For the text-containing cell, return its midpoint in [X, Y] coordinate format. 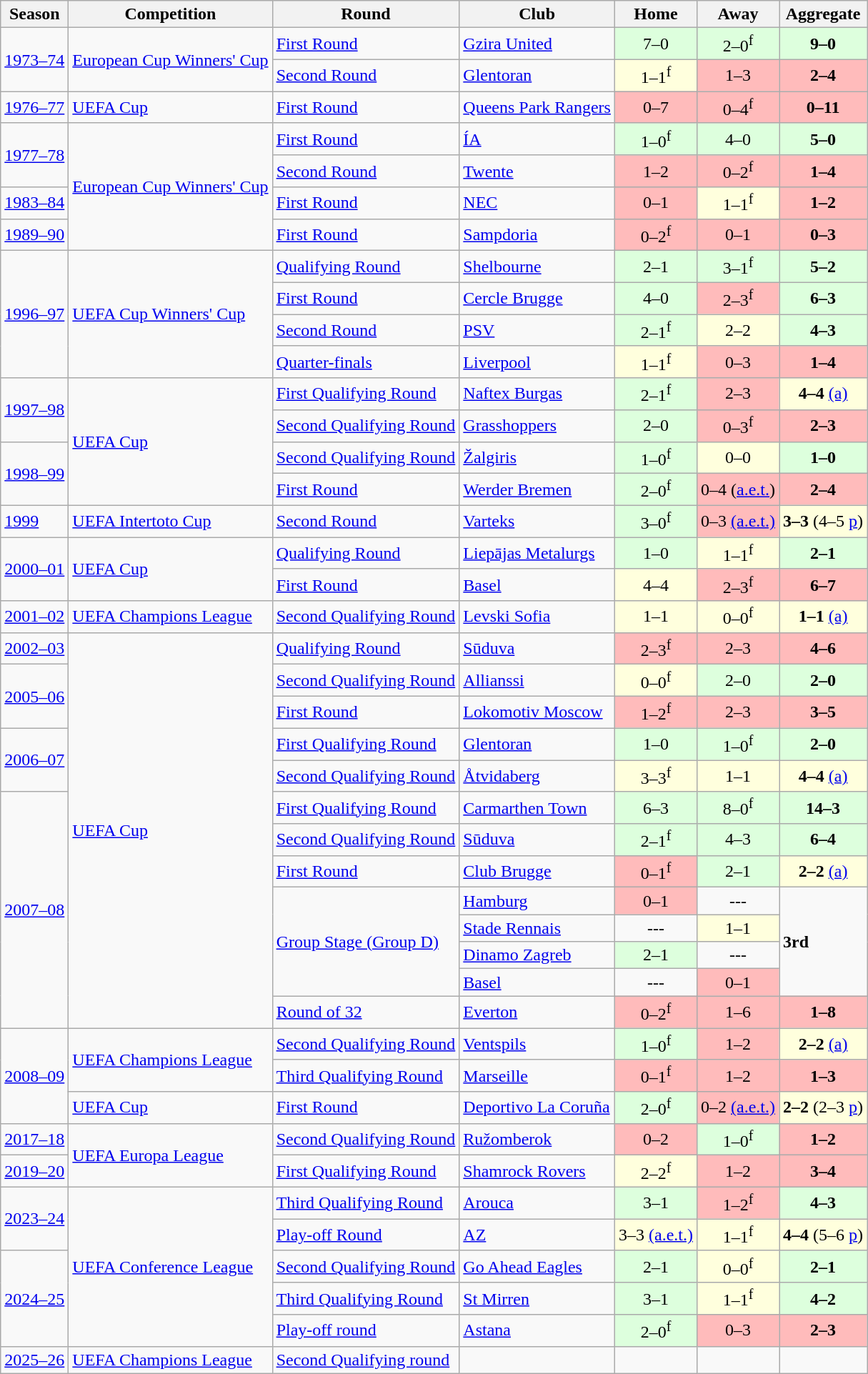
2008–09 [34, 1076]
ÍA [537, 139]
AZ [537, 1235]
4–6 [823, 649]
0–7 [656, 107]
0–0 [739, 457]
PSV [537, 330]
8–0f [739, 807]
Group Stage (Group D) [366, 942]
Cercle Brugge [537, 299]
3–4 [823, 1172]
14–3 [823, 807]
Play-off Round [366, 1235]
2006–07 [34, 760]
2000–01 [34, 569]
Ventspils [537, 1045]
Åtvidaberg [537, 776]
2025–26 [34, 1360]
UEFA Europa League [170, 1155]
2–2 [739, 330]
1989–90 [34, 234]
Twente [537, 171]
1973–74 [34, 60]
Shelbourne [537, 267]
3–5 [823, 712]
Hamburg [537, 901]
Naftex Burgas [537, 394]
7–0 [656, 44]
2007–08 [34, 910]
Club [537, 14]
UEFA Conference League [170, 1266]
2017–18 [34, 1139]
2001–02 [34, 617]
Shamrock Rovers [537, 1172]
1–6 [739, 1012]
Levski Sofia [537, 617]
Grasshoppers [537, 426]
Astana [537, 1330]
4–4 [656, 584]
6–4 [823, 840]
3–0f [656, 522]
1983–84 [34, 203]
Marseille [537, 1076]
Go Ahead Eagles [537, 1266]
Away [739, 14]
2019–20 [34, 1172]
1999 [34, 522]
1996–97 [34, 314]
0–3f [739, 426]
3–3 (a.e.t.) [656, 1235]
Liverpool [537, 362]
2–2 (2–3 p) [823, 1107]
Season [34, 14]
Round [366, 14]
Queens Park Rangers [537, 107]
1997–98 [34, 410]
Everton [537, 1012]
3–1f [739, 267]
0–2 (a.e.t.) [739, 1107]
1977–78 [34, 154]
Varteks [537, 522]
Home [656, 14]
Play-off round [366, 1330]
4–2 [823, 1299]
1976–77 [34, 107]
Žalgiris [537, 457]
4–4 (5–6 p) [823, 1235]
UEFA Intertoto Cup [170, 522]
Liepājas Metalurgs [537, 553]
Gzira United [537, 44]
5–0 [823, 139]
Quarter-finals [366, 362]
Sampdoria [537, 234]
5–2 [823, 267]
Ružomberok [537, 1139]
0–3 (a.e.t.) [739, 522]
0–11 [823, 107]
3rd [823, 942]
Stade Rennais [537, 928]
2005–06 [34, 696]
Werder Bremen [537, 490]
0–4 (a.e.t.) [739, 490]
Arouca [537, 1203]
3–3f [656, 776]
2002–03 [34, 649]
Allianssi [537, 680]
Lokomotiv Moscow [537, 712]
3–3 (4–5 p) [823, 522]
1998–99 [34, 473]
Carmarthen Town [537, 807]
Dinamo Zagreb [537, 955]
1–8 [823, 1012]
6–7 [823, 584]
2–2f [656, 1172]
St Mirren [537, 1299]
UEFA Cup Winners' Cup [170, 314]
Deportivo La Coruña [537, 1107]
NEC [537, 203]
Second Qualifying round [366, 1360]
9–0 [823, 44]
Aggregate [823, 14]
Competition [170, 14]
2023–24 [34, 1219]
2024–25 [34, 1298]
1–1 (a) [823, 617]
0–4f [739, 107]
Round of 32 [366, 1012]
Club Brugge [537, 872]
0–2 [656, 1139]
